Output the (X, Y) coordinate of the center of the cell containing the given text.  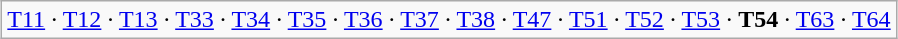
T11 · T12 · T13 · T33 · T34 · T35 · T36 · T37 · T38 · T47 · T51 · T52 · T53 · T54 · T63 · T64 (449, 20)
